Detect which cell encompasses the target text, then output its [x, y] center coordinate. 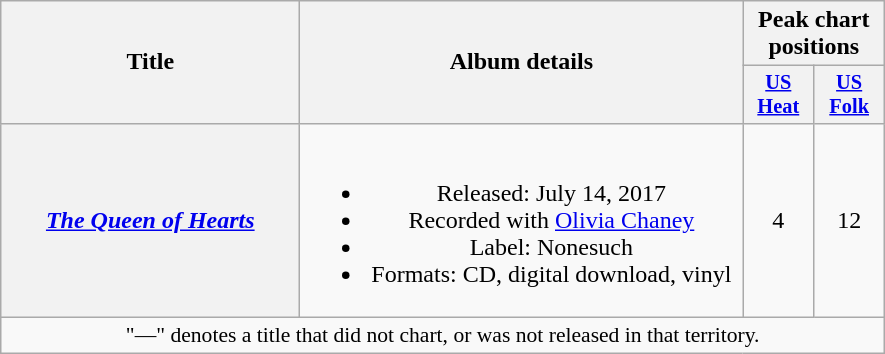
12 [850, 220]
Title [150, 62]
Album details [522, 62]
USFolk [850, 95]
4 [778, 220]
Peak chart positions [814, 34]
The Queen of Hearts [150, 220]
USHeat [778, 95]
"—" denotes a title that did not chart, or was not released in that territory. [443, 336]
Released: July 14, 2017Recorded with Olivia ChaneyLabel: NonesuchFormats: CD, digital download, vinyl [522, 220]
